From the cell containing the given text, extract its center point as [X, Y] coordinate. 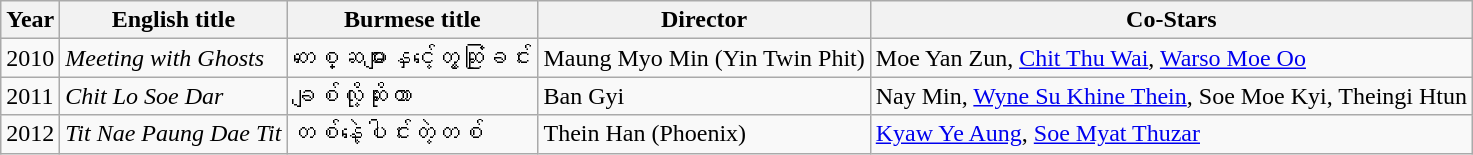
English title [174, 20]
Nay Min, Wyne Su Khine Thein, Soe Moe Kyi, Theingi Htun [1171, 96]
တစ်နဲ့ပေါင်းတဲ့တစ် [412, 134]
ချစ်လို့ဆိုးတာ [412, 96]
Year [30, 20]
Meeting with Ghosts [174, 58]
2010 [30, 58]
Ban Gyi [704, 96]
Kyaw Ye Aung, Soe Myat Thuzar [1171, 134]
Maung Myo Min (Yin Twin Phit) [704, 58]
2012 [30, 134]
Moe Yan Zun, Chit Thu Wai, Warso Moe Oo [1171, 58]
Tit Nae Paung Dae Tit [174, 134]
Co-Stars [1171, 20]
Burmese title [412, 20]
2011 [30, 96]
တစ္ဆေများနှင့်တွေ့ဆုံခြင်း [412, 58]
Chit Lo Soe Dar [174, 96]
Thein Han (Phoenix) [704, 134]
Director [704, 20]
